Pinpoint the cell where the given text exists, returning its (x, y) midpoint coordinate. 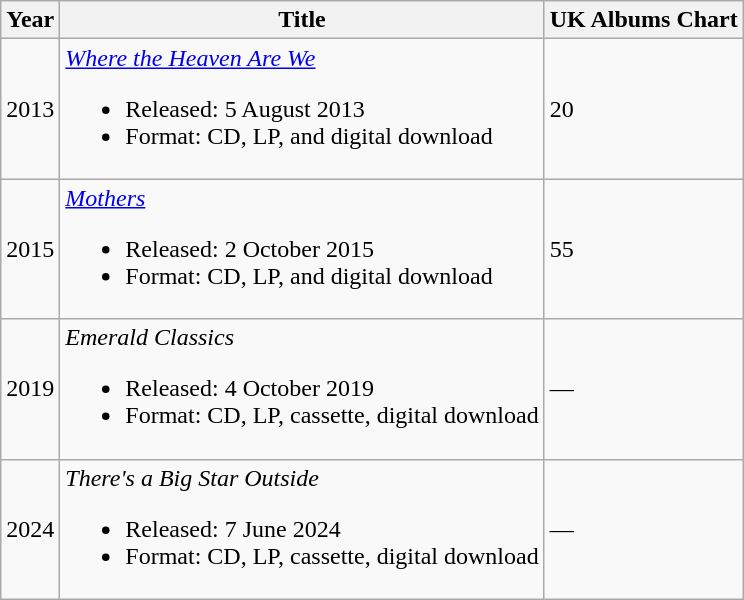
Emerald ClassicsReleased: 4 October 2019Format: CD, LP, cassette, digital download (302, 389)
2013 (30, 109)
Title (302, 20)
There's a Big Star OutsideReleased: 7 June 2024Format: CD, LP, cassette, digital download (302, 529)
UK Albums Chart (644, 20)
2019 (30, 389)
2015 (30, 249)
Where the Heaven Are WeReleased: 5 August 2013Format: CD, LP, and digital download (302, 109)
MothersReleased: 2 October 2015Format: CD, LP, and digital download (302, 249)
55 (644, 249)
Year (30, 20)
20 (644, 109)
2024 (30, 529)
